Pinpoint the cell where the given text exists, returning its [X, Y] midpoint coordinate. 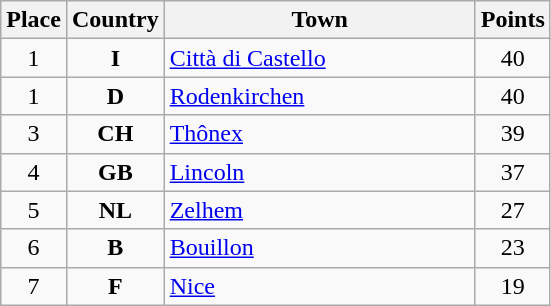
Bouillon [320, 248]
B [115, 248]
Rodenkirchen [320, 96]
Thônex [320, 134]
GB [115, 172]
CH [115, 134]
Town [320, 20]
27 [512, 210]
Place [34, 20]
Country [115, 20]
I [115, 58]
19 [512, 286]
NL [115, 210]
Points [512, 20]
Zelhem [320, 210]
5 [34, 210]
7 [34, 286]
23 [512, 248]
6 [34, 248]
4 [34, 172]
F [115, 286]
Nice [320, 286]
37 [512, 172]
Lincoln [320, 172]
39 [512, 134]
3 [34, 134]
D [115, 96]
Città di Castello [320, 58]
